Locate the cell with the specified text and output its [x, y] center coordinate. 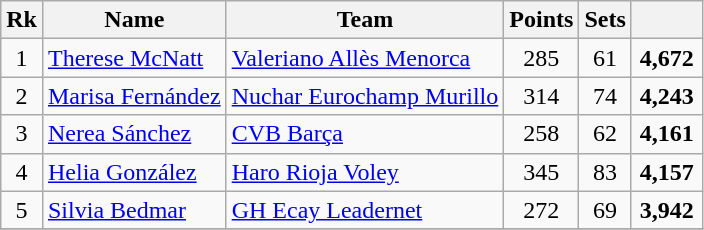
4,161 [666, 134]
Therese McNatt [134, 58]
4,243 [666, 96]
1 [22, 58]
Rk [22, 20]
Team [365, 20]
Sets [605, 20]
3 [22, 134]
83 [605, 172]
345 [542, 172]
314 [542, 96]
258 [542, 134]
61 [605, 58]
4 [22, 172]
272 [542, 210]
2 [22, 96]
4,672 [666, 58]
5 [22, 210]
Name [134, 20]
Marisa Fernández [134, 96]
Valeriano Allès Menorca [365, 58]
62 [605, 134]
Helia González [134, 172]
69 [605, 210]
Points [542, 20]
285 [542, 58]
Nuchar Eurochamp Murillo [365, 96]
74 [605, 96]
3,942 [666, 210]
CVB Barça [365, 134]
Silvia Bedmar [134, 210]
GH Ecay Leadernet [365, 210]
Haro Rioja Voley [365, 172]
Nerea Sánchez [134, 134]
4,157 [666, 172]
